Provide the [X, Y] coordinate of the cell's center where the given text is located.  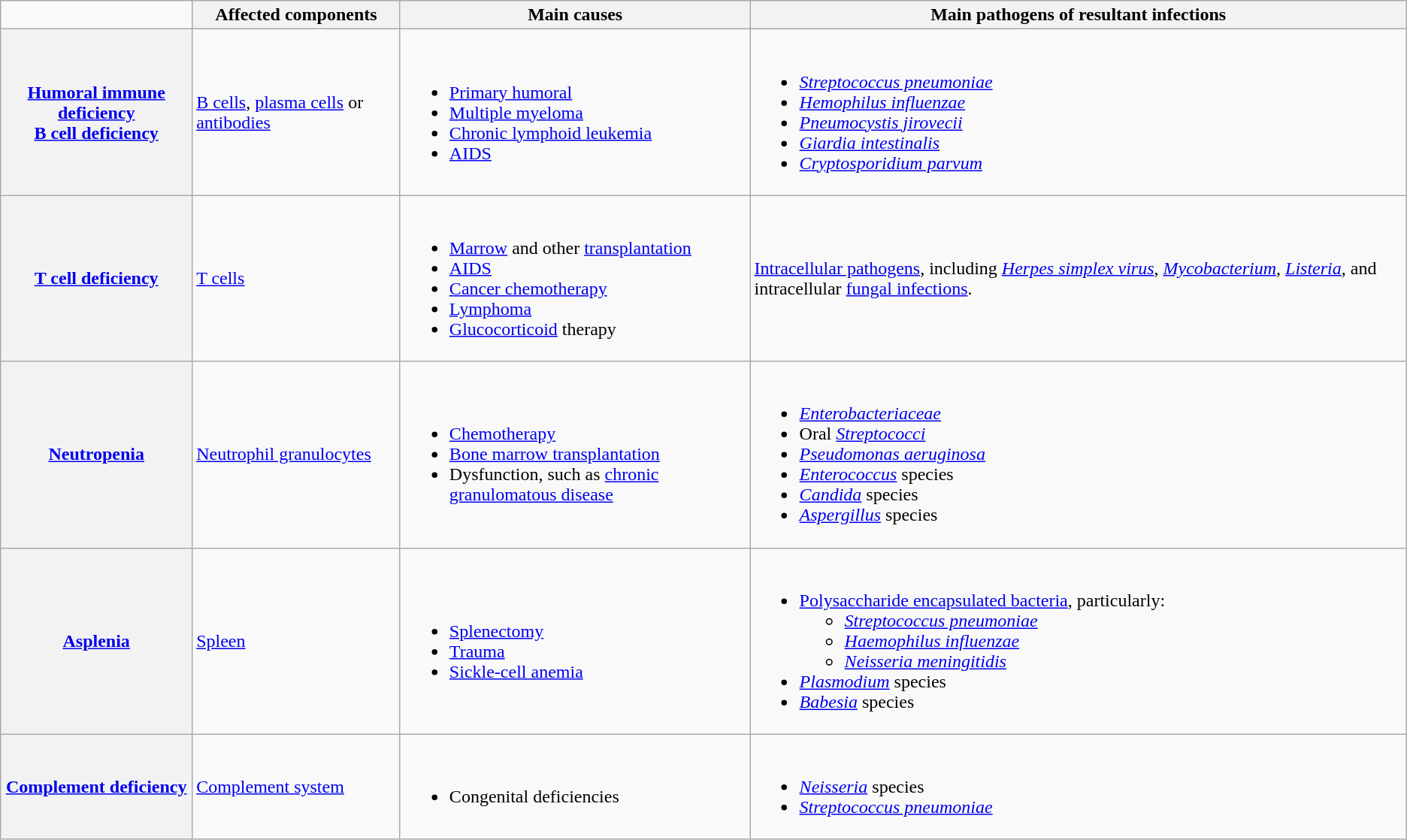
ChemotherapyBone marrow transplantationDysfunction, such as chronic granulomatous disease [575, 455]
Complement deficiency [96, 787]
Neutrophil granulocytes [296, 455]
SplenectomyTraumaSickle-cell anemia [575, 641]
EnterobacteriaceaeOral StreptococciPseudomonas aeruginosaEnterococcus speciesCandida speciesAspergillus species [1078, 455]
Main pathogens of resultant infections [1078, 15]
Asplenia [96, 641]
T cell deficiency [96, 278]
Streptococcus pneumoniaeHemophilus influenzaePneumocystis jiroveciiGiardia intestinalisCryptosporidium parvum [1078, 113]
Complement system [296, 787]
T cells [296, 278]
Affected components [296, 15]
Neutropenia [96, 455]
Marrow and other transplantationAIDSCancer chemotherapyLymphomaGlucocorticoid therapy [575, 278]
Neisseria speciesStreptococcus pneumoniae [1078, 787]
Humoral immune deficiencyB cell deficiency [96, 113]
Main causes [575, 15]
Primary humoralMultiple myelomaChronic lymphoid leukemiaAIDS [575, 113]
Congenital deficiencies [575, 787]
Intracellular pathogens, including Herpes simplex virus, Mycobacterium, Listeria, and intracellular fungal infections. [1078, 278]
Spleen [296, 641]
B cells, plasma cells or antibodies [296, 113]
